Return [x, y] of the center of cell containing provided text 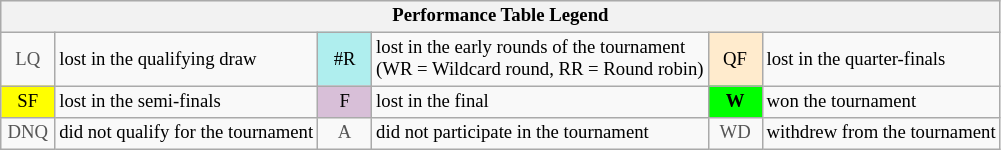
withdrew from the tournament [881, 134]
W [735, 102]
#R [345, 60]
A [345, 134]
did not qualify for the tournament [186, 134]
lost in the early rounds of the tournament(WR = Wildcard round, RR = Round robin) [540, 60]
QF [735, 60]
LQ [28, 60]
DNQ [28, 134]
SF [28, 102]
did not participate in the tournament [540, 134]
WD [735, 134]
lost in the semi-finals [186, 102]
F [345, 102]
Performance Table Legend [500, 16]
lost in the final [540, 102]
won the tournament [881, 102]
lost in the qualifying draw [186, 60]
lost in the quarter-finals [881, 60]
